For the text-containing cell, return its midpoint in (x, y) coordinate format. 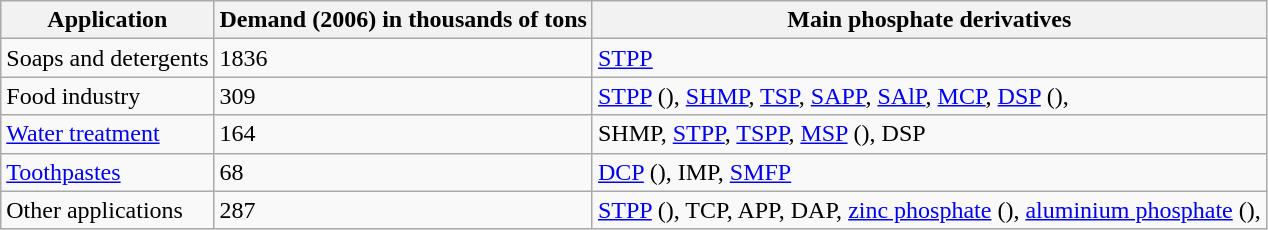
287 (403, 210)
Main phosphate derivatives (929, 20)
Other applications (108, 210)
STPP (929, 58)
Soaps and detergents (108, 58)
Toothpastes (108, 172)
Demand (2006) in thousands of tons (403, 20)
DCP (), IMP, SMFP (929, 172)
STPP (), SHMP, TSP, SAPP, SAlP, MCP, DSP (), (929, 96)
309 (403, 96)
Water treatment (108, 134)
1836 (403, 58)
Food industry (108, 96)
Application (108, 20)
SHMP, STPP, TSPP, MSP (), DSP (929, 134)
164 (403, 134)
68 (403, 172)
STPP (), TCP, APP, DAP, zinc phosphate (), aluminium phosphate (), (929, 210)
